Capture the cell that displays the provided text and extract its [x, y] central coordinate. 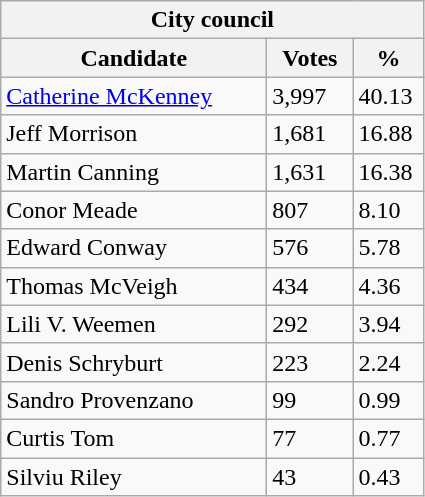
Martin Canning [134, 172]
16.38 [388, 172]
99 [310, 400]
Curtis Tom [134, 438]
Lili V. Weemen [134, 324]
0.99 [388, 400]
807 [310, 210]
Candidate [134, 58]
Catherine McKenney [134, 96]
Sandro Provenzano [134, 400]
2.24 [388, 362]
40.13 [388, 96]
Thomas McVeigh [134, 286]
223 [310, 362]
1,681 [310, 134]
5.78 [388, 248]
16.88 [388, 134]
43 [310, 477]
Denis Schryburt [134, 362]
8.10 [388, 210]
0.43 [388, 477]
Edward Conway [134, 248]
3.94 [388, 324]
576 [310, 248]
1,631 [310, 172]
Conor Meade [134, 210]
City council [212, 20]
% [388, 58]
292 [310, 324]
Jeff Morrison [134, 134]
Votes [310, 58]
3,997 [310, 96]
Silviu Riley [134, 477]
0.77 [388, 438]
4.36 [388, 286]
434 [310, 286]
77 [310, 438]
